Search for the cell housing the specified text and yield its (x, y) center coordinate. 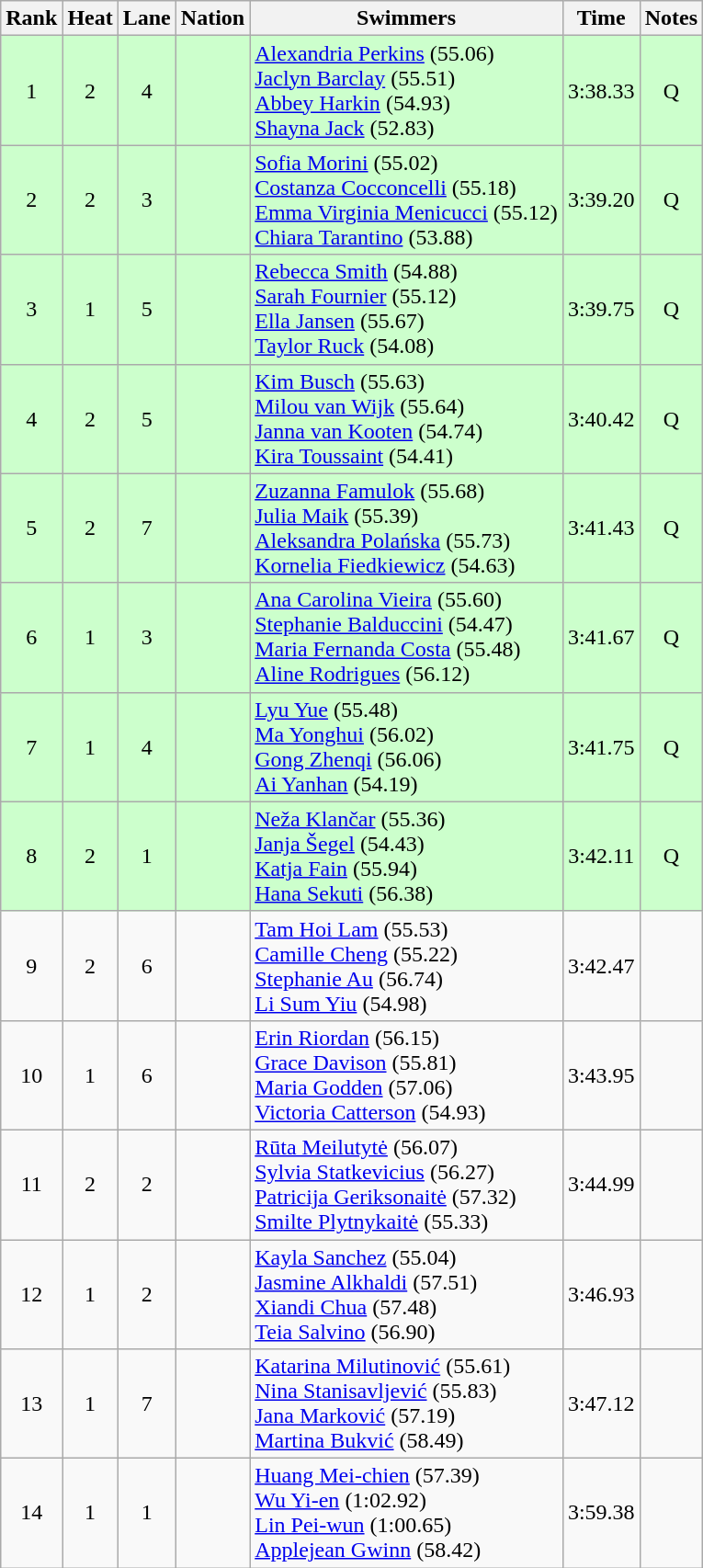
10 (31, 1075)
Alexandria Perkins (55.06)Jaclyn Barclay (55.51)Abbey Harkin (54.93)Shayna Jack (52.83) (406, 90)
Zuzanna Famulok (55.68)Julia Maik (55.39)Aleksandra Polańska (55.73)Kornelia Fiedkiewicz (54.63) (406, 528)
Notes (671, 18)
3:41.75 (601, 746)
Sofia Morini (55.02)Costanza Cocconcelli (55.18)Emma Virginia Menicucci (55.12)Chiara Tarantino (53.88) (406, 200)
11 (31, 1184)
3:40.42 (601, 419)
Neža Klančar (55.36)Janja Šegel (54.43)Katja Fain (55.94)Hana Sekuti (56.38) (406, 857)
Rank (31, 18)
Kayla Sanchez (55.04)Jasmine Alkhaldi (57.51)Xiandi Chua (57.48)Teia Salvino (56.90) (406, 1294)
8 (31, 857)
3:44.99 (601, 1184)
Heat (90, 18)
Kim Busch (55.63)Milou van Wijk (55.64)Janna van Kooten (54.74)Kira Toussaint (54.41) (406, 419)
9 (31, 965)
Lane (147, 18)
3:41.67 (601, 638)
3:46.93 (601, 1294)
3:42.47 (601, 965)
3:43.95 (601, 1075)
3:42.11 (601, 857)
12 (31, 1294)
Katarina Milutinović (55.61)Nina Stanisavljević (55.83)Jana Marković (57.19)Martina Bukvić (58.49) (406, 1404)
3:59.38 (601, 1513)
Ana Carolina Vieira (55.60)Stephanie Balduccini (54.47)Maria Fernanda Costa (55.48)Aline Rodrigues (56.12) (406, 638)
3:38.33 (601, 90)
Time (601, 18)
Swimmers (406, 18)
3:39.75 (601, 309)
3:39.20 (601, 200)
Tam Hoi Lam (55.53)Camille Cheng (55.22)Stephanie Au (56.74)Li Sum Yiu (54.98) (406, 965)
13 (31, 1404)
Lyu Yue (55.48)Ma Yonghui (56.02)Gong Zhenqi (56.06)Ai Yanhan (54.19) (406, 746)
Rebecca Smith (54.88)Sarah Fournier (55.12)Ella Jansen (55.67)Taylor Ruck (54.08) (406, 309)
Erin Riordan (56.15)Grace Davison (55.81)Maria Godden (57.06)Victoria Catterson (54.93) (406, 1075)
14 (31, 1513)
3:47.12 (601, 1404)
Rūta Meilutytė (56.07)Sylvia Statkevicius (56.27)Patricija Geriksonaitė (57.32)Smilte Plytnykaitė (55.33) (406, 1184)
Huang Mei-chien (57.39)Wu Yi-en (1:02.92)Lin Pei-wun (1:00.65)Applejean Gwinn (58.42) (406, 1513)
Nation (212, 18)
3:41.43 (601, 528)
